Identify which cell holds the provided text, then report its (x, y) central coordinate. 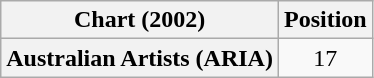
17 (325, 58)
Chart (2002) (140, 20)
Position (325, 20)
Australian Artists (ARIA) (140, 58)
